Pinpoint the cell where the given text exists, returning its (x, y) midpoint coordinate. 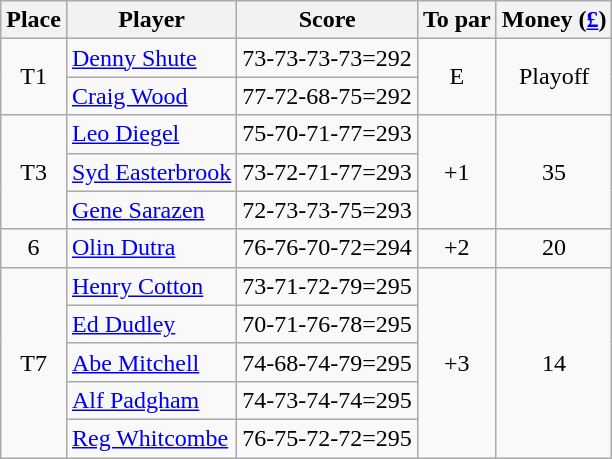
Olin Dutra (151, 248)
73-73-73-73=292 (328, 58)
77-72-68-75=292 (328, 96)
72-73-73-75=293 (328, 210)
Alf Padgham (151, 400)
73-72-71-77=293 (328, 172)
Ed Dudley (151, 324)
Gene Sarazen (151, 210)
Playoff (554, 77)
To par (456, 20)
Player (151, 20)
76-76-70-72=294 (328, 248)
70-71-76-78=295 (328, 324)
73-71-72-79=295 (328, 286)
T7 (34, 362)
Place (34, 20)
Henry Cotton (151, 286)
Craig Wood (151, 96)
Money (£) (554, 20)
35 (554, 172)
Syd Easterbrook (151, 172)
E (456, 77)
+3 (456, 362)
14 (554, 362)
T1 (34, 77)
Reg Whitcombe (151, 438)
Leo Diegel (151, 134)
Score (328, 20)
75-70-71-77=293 (328, 134)
+1 (456, 172)
T3 (34, 172)
Abe Mitchell (151, 362)
Denny Shute (151, 58)
6 (34, 248)
76-75-72-72=295 (328, 438)
74-73-74-74=295 (328, 400)
+2 (456, 248)
74-68-74-79=295 (328, 362)
20 (554, 248)
